Capture the cell that displays the provided text and extract its [X, Y] central coordinate. 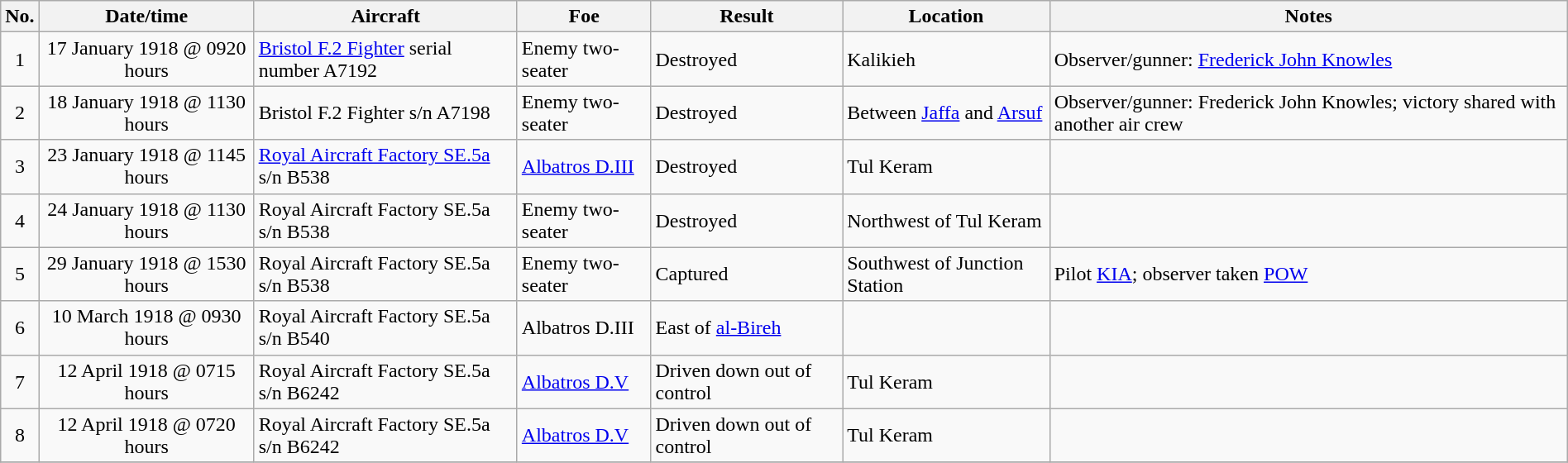
12 April 1918 @ 0715 hours [146, 382]
East of al-Bireh [747, 327]
23 January 1918 @ 1145 hours [146, 167]
24 January 1918 @ 1130 hours [146, 220]
Bristol F.2 Fighter s/n A7198 [385, 112]
Bristol F.2 Fighter serial number A7192 [385, 60]
Location [946, 17]
Foe [584, 17]
Kalikieh [946, 60]
Date/time [146, 17]
18 January 1918 @ 1130 hours [146, 112]
No. [20, 17]
2 [20, 112]
Southwest of Junction Station [946, 274]
Observer/gunner: Frederick John Knowles; victory shared with another air crew [1308, 112]
Northwest of Tul Keram [946, 220]
8 [20, 435]
Observer/gunner: Frederick John Knowles [1308, 60]
10 March 1918 @ 0930 hours [146, 327]
17 January 1918 @ 0920 hours [146, 60]
29 January 1918 @ 1530 hours [146, 274]
3 [20, 167]
1 [20, 60]
Between Jaffa and Arsuf [946, 112]
12 April 1918 @ 0720 hours [146, 435]
7 [20, 382]
5 [20, 274]
Notes [1308, 17]
Aircraft [385, 17]
Captured [747, 274]
4 [20, 220]
Result [747, 17]
6 [20, 327]
Pilot KIA; observer taken POW [1308, 274]
Royal Aircraft Factory SE.5a s/n B540 [385, 327]
